Provide the (X, Y) coordinate of the cell's center where the given text is located.  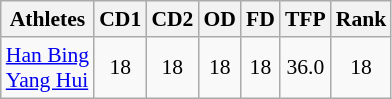
FD (260, 19)
Rank (362, 19)
TFP (306, 19)
OD (220, 19)
CD1 (120, 19)
Han BingYang Hui (48, 68)
36.0 (306, 68)
Athletes (48, 19)
CD2 (172, 19)
